Detect which cell encompasses the target text, then output its (X, Y) center coordinate. 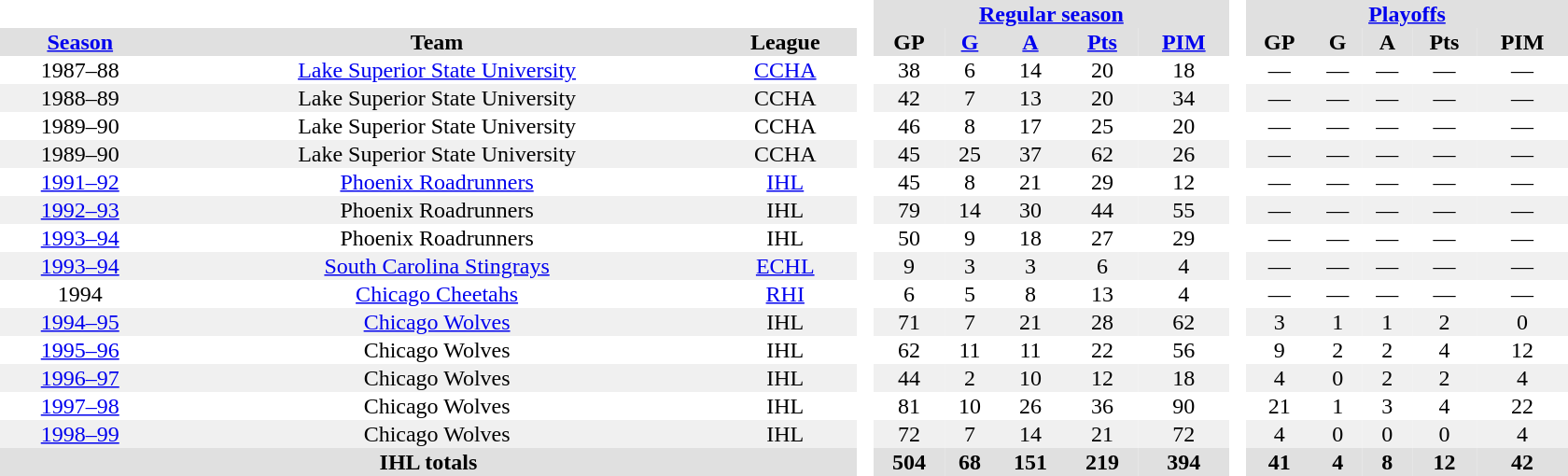
55 (1183, 210)
17 (1030, 126)
5 (969, 294)
30 (1030, 210)
IHL totals (428, 462)
Season (80, 42)
1992–93 (80, 210)
27 (1101, 238)
South Carolina Stingrays (437, 266)
90 (1183, 406)
RHI (786, 294)
1995–96 (80, 350)
36 (1101, 406)
1988–89 (80, 98)
79 (909, 210)
37 (1030, 154)
1991–92 (80, 182)
219 (1101, 462)
151 (1030, 462)
1987–88 (80, 70)
Regular season (1052, 14)
68 (969, 462)
34 (1183, 98)
Playoffs (1407, 14)
28 (1101, 322)
ECHL (786, 266)
Team (437, 42)
38 (909, 70)
50 (909, 238)
1996–97 (80, 378)
1994 (80, 294)
71 (909, 322)
56 (1183, 350)
41 (1280, 462)
1994–95 (80, 322)
Chicago Cheetahs (437, 294)
394 (1183, 462)
1997–98 (80, 406)
504 (909, 462)
1998–99 (80, 434)
46 (909, 126)
League (786, 42)
81 (909, 406)
